Find where the given text appears and provide that cell's center as (X, Y) coordinate. 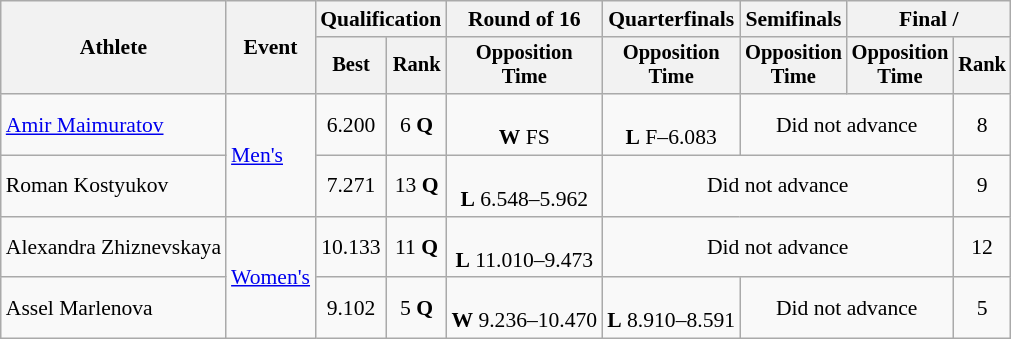
9.102 (351, 308)
5 (982, 308)
10.133 (351, 248)
6 Q (417, 124)
Best (351, 66)
Semifinals (794, 19)
12 (982, 248)
Roman Kostyukov (114, 186)
L 6.548–5.962 (524, 186)
L 8.910–8.591 (671, 308)
L F–6.083 (671, 124)
9 (982, 186)
Quarterfinals (671, 19)
Athlete (114, 48)
7.271 (351, 186)
Final / (929, 19)
8 (982, 124)
6.200 (351, 124)
Men's (270, 155)
W FS (524, 124)
11 Q (417, 248)
Assel Marlenova (114, 308)
W 9.236–10.470 (524, 308)
L 11.010–9.473 (524, 248)
Women's (270, 278)
Round of 16 (524, 19)
5 Q (417, 308)
Event (270, 48)
Amir Maimuratov (114, 124)
13 Q (417, 186)
Alexandra Zhiznevskaya (114, 248)
Qualification (380, 19)
